From the cell containing the given text, extract its center point as (x, y) coordinate. 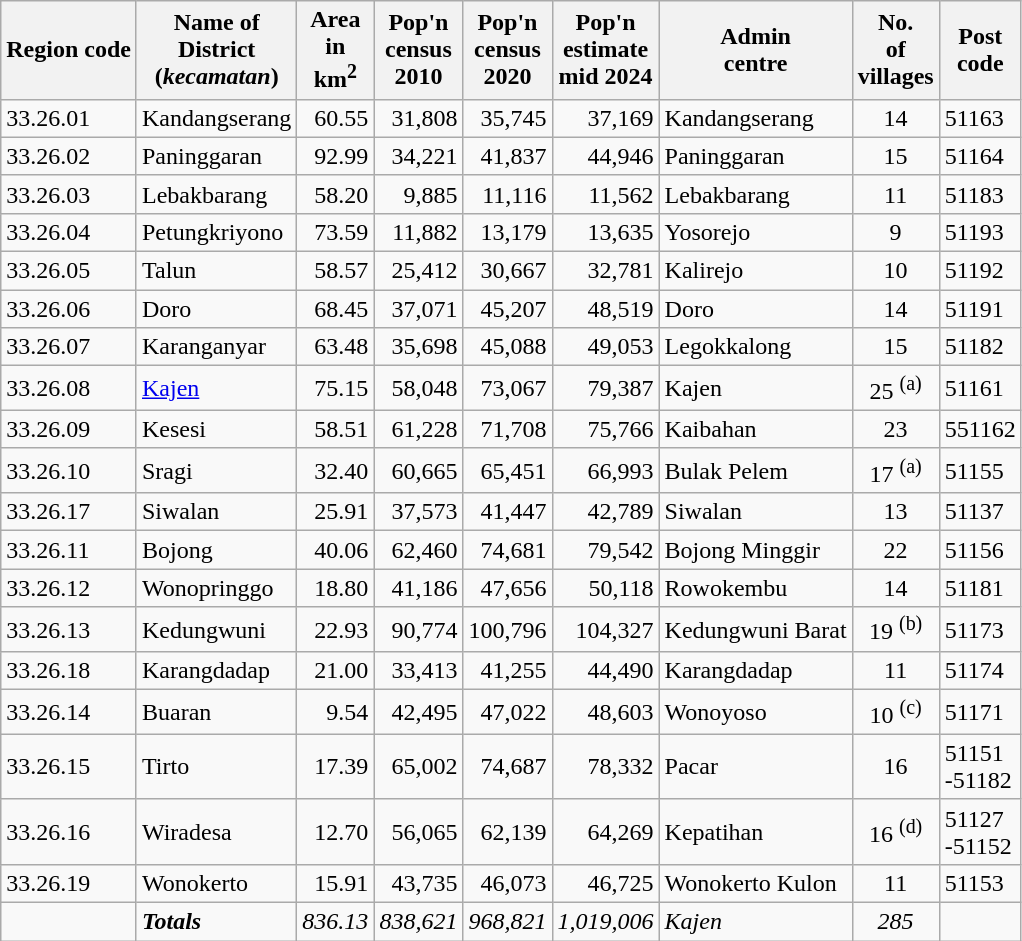
Rowokembu (756, 588)
33.26.08 (69, 388)
Kaibahan (756, 429)
68.45 (336, 309)
19 (b) (896, 630)
60,665 (418, 470)
Area inkm2 (336, 50)
Yosorejo (756, 232)
10 (c) (896, 712)
30,667 (508, 271)
73,067 (508, 388)
49,053 (606, 347)
47,656 (508, 588)
9.54 (336, 712)
104,327 (606, 630)
51173 (980, 630)
25,412 (418, 271)
21.00 (336, 671)
45,088 (508, 347)
15.91 (336, 883)
63.48 (336, 347)
65,451 (508, 470)
17 (a) (896, 470)
23 (896, 429)
51127-51152 (980, 832)
51171 (980, 712)
47,022 (508, 712)
10 (896, 271)
61,228 (418, 429)
79,542 (606, 550)
42,495 (418, 712)
44,490 (606, 671)
40.06 (336, 550)
33,413 (418, 671)
Postcode (980, 50)
35,745 (508, 118)
Legokkalong (756, 347)
78,332 (606, 766)
33.26.18 (69, 671)
51156 (980, 550)
51155 (980, 470)
62,139 (508, 832)
37,071 (418, 309)
51151-51182 (980, 766)
51164 (980, 156)
11,116 (508, 194)
Kalirejo (756, 271)
13,179 (508, 232)
73.59 (336, 232)
551162 (980, 429)
12.70 (336, 832)
51163 (980, 118)
Bojong (216, 550)
79,387 (606, 388)
41,447 (508, 512)
No.ofvillages (896, 50)
Wiradesa (216, 832)
71,708 (508, 429)
22.93 (336, 630)
75.15 (336, 388)
Kedungwuni Barat (756, 630)
100,796 (508, 630)
51181 (980, 588)
Wonokerto (216, 883)
33.26.10 (69, 470)
33.26.15 (69, 766)
Sragi (216, 470)
Buaran (216, 712)
9 (896, 232)
Pacar (756, 766)
75,766 (606, 429)
51161 (980, 388)
Tirto (216, 766)
51193 (980, 232)
35,698 (418, 347)
51153 (980, 883)
74,681 (508, 550)
92.99 (336, 156)
836.13 (336, 921)
11,562 (606, 194)
51183 (980, 194)
46,073 (508, 883)
60.55 (336, 118)
18.80 (336, 588)
51182 (980, 347)
Pop'ncensus2020 (508, 50)
33.26.04 (69, 232)
32.40 (336, 470)
Kesesi (216, 429)
Name ofDistrict(kecamatan) (216, 50)
46,725 (606, 883)
33.26.03 (69, 194)
90,774 (418, 630)
51174 (980, 671)
51137 (980, 512)
41,186 (418, 588)
16 (896, 766)
13 (896, 512)
37,169 (606, 118)
58,048 (418, 388)
58.51 (336, 429)
Totals (216, 921)
Admincentre (756, 50)
50,118 (606, 588)
33.26.17 (69, 512)
Wonoyoso (756, 712)
Karanganyar (216, 347)
Kedungwuni (216, 630)
58.20 (336, 194)
Pop'nestimatemid 2024 (606, 50)
Talun (216, 271)
44,946 (606, 156)
9,885 (418, 194)
Wonokerto Kulon (756, 883)
37,573 (418, 512)
56,065 (418, 832)
Wonopringgo (216, 588)
33.26.09 (69, 429)
Region code (69, 50)
25 (a) (896, 388)
34,221 (418, 156)
285 (896, 921)
31,808 (418, 118)
64,269 (606, 832)
1,019,006 (606, 921)
16 (d) (896, 832)
33.26.11 (69, 550)
66,993 (606, 470)
33.26.19 (69, 883)
48,519 (606, 309)
33.26.12 (69, 588)
33.26.14 (69, 712)
11,882 (418, 232)
33.26.02 (69, 156)
33.26.16 (69, 832)
33.26.06 (69, 309)
62,460 (418, 550)
33.26.13 (69, 630)
65,002 (418, 766)
25.91 (336, 512)
41,255 (508, 671)
51192 (980, 271)
Bulak Pelem (756, 470)
74,687 (508, 766)
45,207 (508, 309)
968,821 (508, 921)
32,781 (606, 271)
Pop'ncensus2010 (418, 50)
838,621 (418, 921)
58.57 (336, 271)
Bojong Minggir (756, 550)
Petungkriyono (216, 232)
43,735 (418, 883)
33.26.05 (69, 271)
22 (896, 550)
Kepatihan (756, 832)
33.26.07 (69, 347)
33.26.01 (69, 118)
13,635 (606, 232)
41,837 (508, 156)
51191 (980, 309)
17.39 (336, 766)
42,789 (606, 512)
48,603 (606, 712)
